Return [X, Y] of the center of cell containing provided text 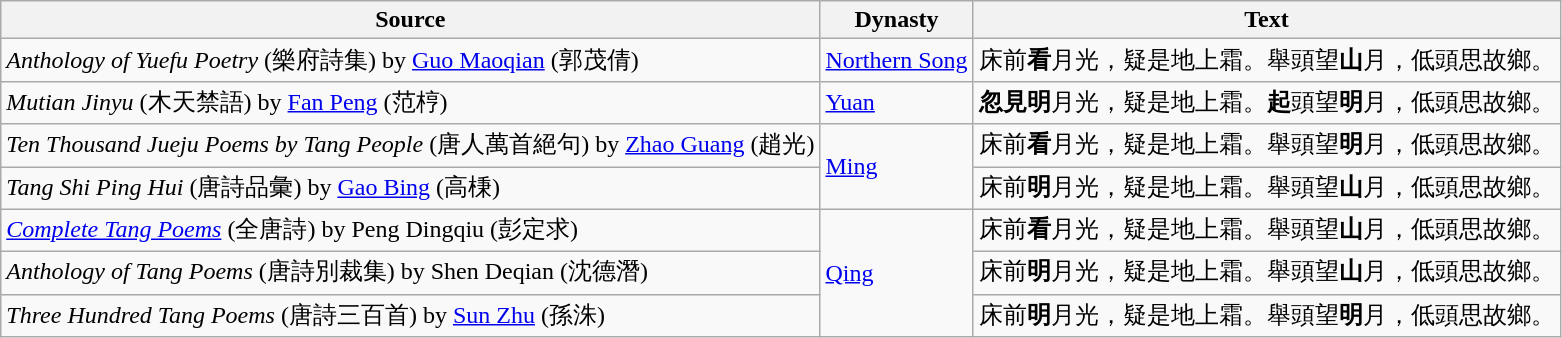
Ten Thousand Jueju Poems by Tang People (唐人萬首絕句) by Zhao Guang (趙光) [410, 146]
Tang Shi Ping Hui (唐詩品彙) by Gao Bing (高棅) [410, 188]
床前明月光，疑是地上霜。舉頭望明月，低頭思故鄉。 [1266, 316]
Anthology of Tang Poems (唐詩別裁集) by Shen Deqian (沈德潛) [410, 274]
Qing [896, 273]
Northern Song [896, 60]
Ming [896, 166]
Dynasty [896, 20]
Three Hundred Tang Poems (唐詩三百首) by Sun Zhu (孫洙) [410, 316]
Yuan [896, 102]
Anthology of Yuefu Poetry (樂府詩集) by Guo Maoqian (郭茂倩) [410, 60]
Mutian Jinyu (木天禁語) by Fan Peng (范梈) [410, 102]
Source [410, 20]
Complete Tang Poems (全唐詩) by Peng Dingqiu (彭定求) [410, 230]
Text [1266, 20]
床前看月光，疑是地上霜。舉頭望明月，低頭思故鄉。 [1266, 146]
忽見明月光，疑是地上霜。起頭望明月，低頭思故鄉。 [1266, 102]
